Locate the cell with the specified text and output its [x, y] center coordinate. 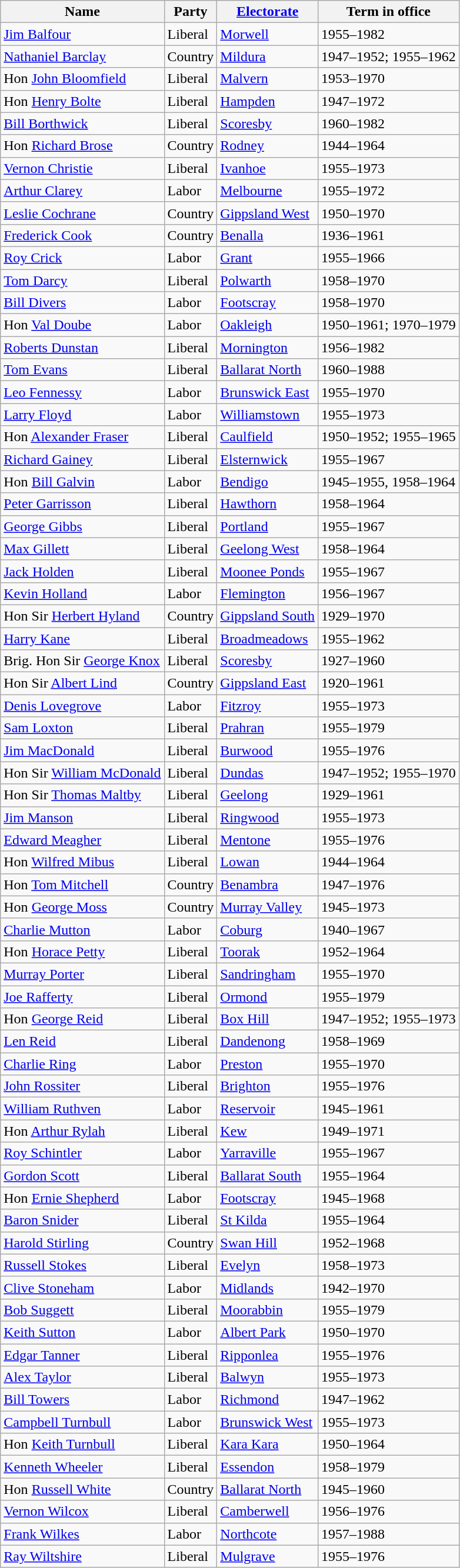
Box Hill [268, 1019]
Camberwell [268, 1512]
Jim Manson [82, 818]
1936–1961 [389, 235]
Sandringham [268, 974]
1958–1969 [389, 1042]
Swan Hill [268, 1243]
Moorabbin [268, 1310]
Geelong [268, 795]
Dundas [268, 773]
Denis Lovegrove [82, 706]
Dandenong [268, 1042]
Roy Schintler [82, 1153]
Oakleigh [268, 325]
Yarraville [268, 1153]
Malvern [268, 79]
1949–1971 [389, 1131]
Jack Holden [82, 571]
Harold Stirling [82, 1243]
Name [82, 12]
1957–1988 [389, 1534]
Term in office [389, 12]
Hampden [268, 101]
Roberts Dunstan [82, 348]
1947–1976 [389, 885]
Mentone [268, 840]
Hon Val Doube [82, 325]
Geelong West [268, 549]
Brunswick West [268, 1422]
Midlands [268, 1287]
1952–1968 [389, 1243]
Ballarat South [268, 1176]
Jim MacDonald [82, 750]
Coburg [268, 929]
Broadmeadows [268, 638]
Williamstown [268, 415]
Joe Rafferty [82, 997]
Moonee Ponds [268, 571]
Ormond [268, 997]
Richmond [268, 1400]
Hon Bill Galvin [82, 482]
Ringwood [268, 818]
Bill Divers [82, 303]
Tom Evans [82, 370]
Keith Sutton [82, 1332]
1956–1982 [389, 348]
Brighton [268, 1086]
Gippsland East [268, 683]
Kenneth Wheeler [82, 1467]
Toorak [268, 952]
Charlie Ring [82, 1064]
Hon Ernie Shepherd [82, 1198]
Caulfield [268, 437]
Charlie Mutton [82, 929]
1945–1955, 1958–1964 [389, 482]
Prahran [268, 728]
1950–1961; 1970–1979 [389, 325]
Bob Suggett [82, 1310]
Clive Stoneham [82, 1287]
Mornington [268, 348]
Hon Arthur Rylah [82, 1131]
1929–1970 [389, 616]
1952–1964 [389, 952]
1942–1970 [389, 1287]
Albert Park [268, 1332]
Baron Snider [82, 1220]
Evelyn [268, 1265]
Hon Sir William McDonald [82, 773]
1955–1962 [389, 638]
Alex Taylor [82, 1377]
Fitzroy [268, 706]
Russell Stokes [82, 1265]
1947–1952; 1955–1962 [389, 56]
Hon Wilfred Mibus [82, 862]
Hon John Bloomfield [82, 79]
Hawthorn [268, 504]
1958–1979 [389, 1467]
1953–1970 [389, 79]
Brig. Hon Sir George Knox [82, 661]
Gordon Scott [82, 1176]
Hon Russell White [82, 1489]
Preston [268, 1064]
1945–1960 [389, 1489]
Ivanhoe [268, 168]
St Kilda [268, 1220]
Portland [268, 526]
Hon Henry Bolte [82, 101]
Gippsland West [268, 213]
Larry Floyd [82, 415]
Hon Sir Thomas Maltby [82, 795]
Elsternwick [268, 459]
Edgar Tanner [82, 1355]
Roy Crick [82, 258]
1945–1973 [389, 907]
Bill Borthwick [82, 124]
1955–1982 [389, 34]
Hon Tom Mitchell [82, 885]
Hon Horace Petty [82, 952]
Melbourne [268, 191]
Benambra [268, 885]
1956–1976 [389, 1512]
Benalla [268, 235]
Murray Valley [268, 907]
Peter Garrisson [82, 504]
Frank Wilkes [82, 1534]
Reservoir [268, 1109]
1960–1988 [389, 370]
Balwyn [268, 1377]
Mildura [268, 56]
Leo Fennessy [82, 392]
John Rossiter [82, 1086]
Lowan [268, 862]
Leslie Cochrane [82, 213]
Hon George Moss [82, 907]
Brunswick East [268, 392]
Hon Sir Albert Lind [82, 683]
Mulgrave [268, 1556]
Gippsland South [268, 616]
Vernon Wilcox [82, 1512]
1940–1967 [389, 929]
1945–1968 [389, 1198]
George Gibbs [82, 526]
Northcote [268, 1534]
Hon Alexander Fraser [82, 437]
Tom Darcy [82, 281]
Max Gillett [82, 549]
Flemington [268, 593]
Burwood [268, 750]
1927–1960 [389, 661]
1947–1972 [389, 101]
1950–1964 [389, 1444]
Murray Porter [82, 974]
Hon George Reid [82, 1019]
Campbell Turnbull [82, 1422]
1945–1961 [389, 1109]
Sam Loxton [82, 728]
Bill Towers [82, 1400]
Morwell [268, 34]
Hon Sir Herbert Hyland [82, 616]
1947–1962 [389, 1400]
Richard Gainey [82, 459]
William Ruthven [82, 1109]
Hon Keith Turnbull [82, 1444]
Hon Richard Brose [82, 146]
Edward Meagher [82, 840]
Kara Kara [268, 1444]
Kew [268, 1131]
Ripponlea [268, 1355]
Essendon [268, 1467]
Nathaniel Barclay [82, 56]
Harry Kane [82, 638]
1955–1966 [389, 258]
Polwarth [268, 281]
Rodney [268, 146]
1958–1973 [389, 1265]
Bendigo [268, 482]
Arthur Clarey [82, 191]
Frederick Cook [82, 235]
1950–1952; 1955–1965 [389, 437]
1956–1967 [389, 593]
Jim Balfour [82, 34]
Ray Wiltshire [82, 1556]
1920–1961 [389, 683]
Len Reid [82, 1042]
1929–1961 [389, 795]
Party [191, 12]
1947–1952; 1955–1973 [389, 1019]
Grant [268, 258]
1960–1982 [389, 124]
Vernon Christie [82, 168]
1955–1972 [389, 191]
1947–1952; 1955–1970 [389, 773]
Electorate [268, 12]
Kevin Holland [82, 593]
